Determine the (x, y) coordinate at the center of the cell enclosing the given text.  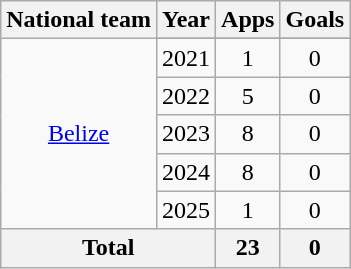
Total (108, 248)
2025 (186, 210)
2021 (186, 58)
2023 (186, 134)
Goals (315, 20)
Belize (79, 134)
2024 (186, 172)
Year (186, 20)
23 (248, 248)
2022 (186, 96)
National team (79, 20)
Apps (248, 20)
5 (248, 96)
